Locate the cell with the specified text and output its [x, y] center coordinate. 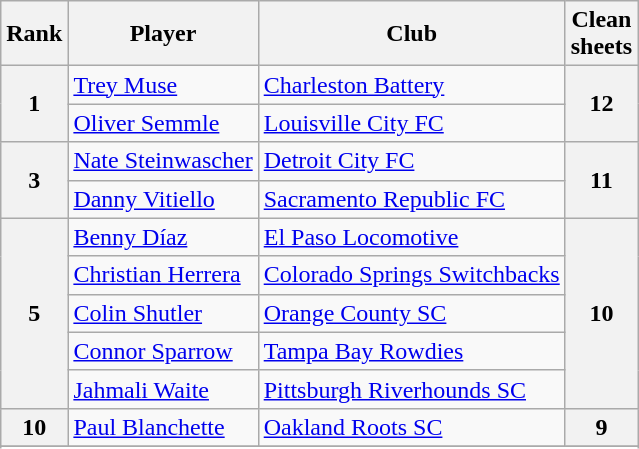
Sacramento Republic FC [412, 199]
Cleansheets [601, 34]
12 [601, 104]
Louisville City FC [412, 123]
Orange County SC [412, 313]
Christian Herrera [163, 275]
Nate Steinwascher [163, 161]
Oliver Semmle [163, 123]
Danny Vitiello [163, 199]
11 [601, 180]
Detroit City FC [412, 161]
3 [34, 180]
Club [412, 34]
Colin Shutler [163, 313]
Colorado Springs Switchbacks [412, 275]
5 [34, 313]
Oakland Roots SC [412, 427]
Player [163, 34]
Pittsburgh Riverhounds SC [412, 389]
1 [34, 104]
Jahmali Waite [163, 389]
9 [601, 427]
Benny Díaz [163, 237]
Rank [34, 34]
Paul Blanchette [163, 427]
El Paso Locomotive [412, 237]
Trey Muse [163, 85]
Connor Sparrow [163, 351]
Charleston Battery [412, 85]
Tampa Bay Rowdies [412, 351]
